Find where the given text appears and provide that cell's center as [X, Y] coordinate. 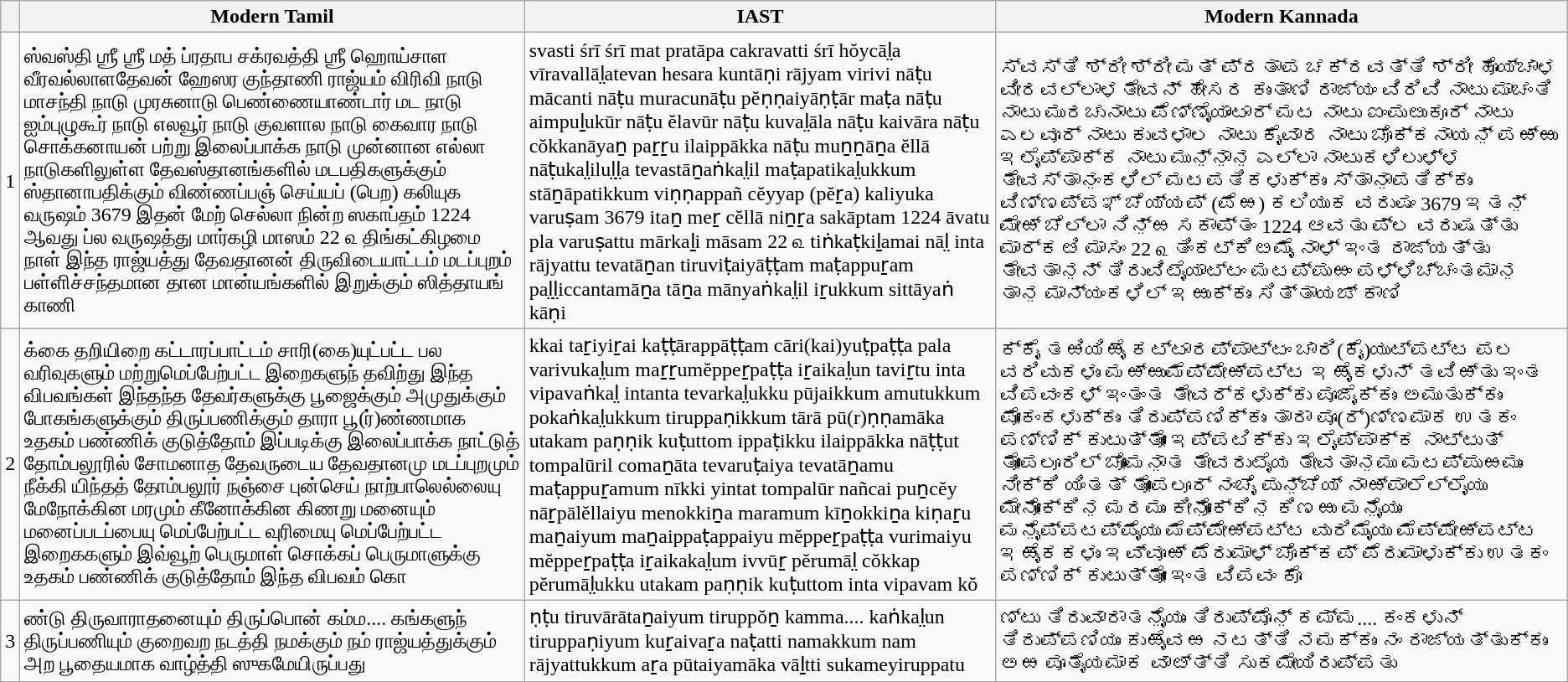
2 [10, 464]
Modern Kannada [1282, 17]
3 [10, 640]
1 [10, 181]
ṇṭu tiruvārātaṉaiyum tiruppŏṉ kamma.... kaṅkal̤un tiruppaṇiyum kuṟaivaṟa naṭatti namakkum nam rājyattukkum aṟa pūtaiyamāka vāḻtti sukameyiruppatu [761, 640]
Modern Tamil [272, 17]
ಣ್ಟು ತಿರುವಾರಾತನ಼ೈಯುಂ ತಿರುಪ್ಪೊನ಼್ ಕಮ್ಮ.... ಕಂಕಳುನ್ ತಿರುಪ್ಪಣಿಯುಂ ಕುಱೈವಱ ನಟತ್ತಿ ನಮಕ್ಕುಂ ನಂ ರಾಜ್ಯತ್ತುಕ್ಕುಂ ಅಱ ಪೂತೈಯಮಾಕ ವಾೞ್ತ್ತಿ ಸುಕಮೇಯಿರುಪ್ಪತು [1282, 640]
ண்டு திருவாராதனையும் திருப்பொன் கம்ம.... கங்களுந் திருப்பணியும் குறைவற நடத்தி நமக்கும் நம் ராஜ்யத்துக்கும் அற பூதையமாக வாழ்த்தி ஸுகமேயிருப்பது [272, 640]
IAST [761, 17]
